Determine the (x, y) coordinate at the center of the cell enclosing the given text.  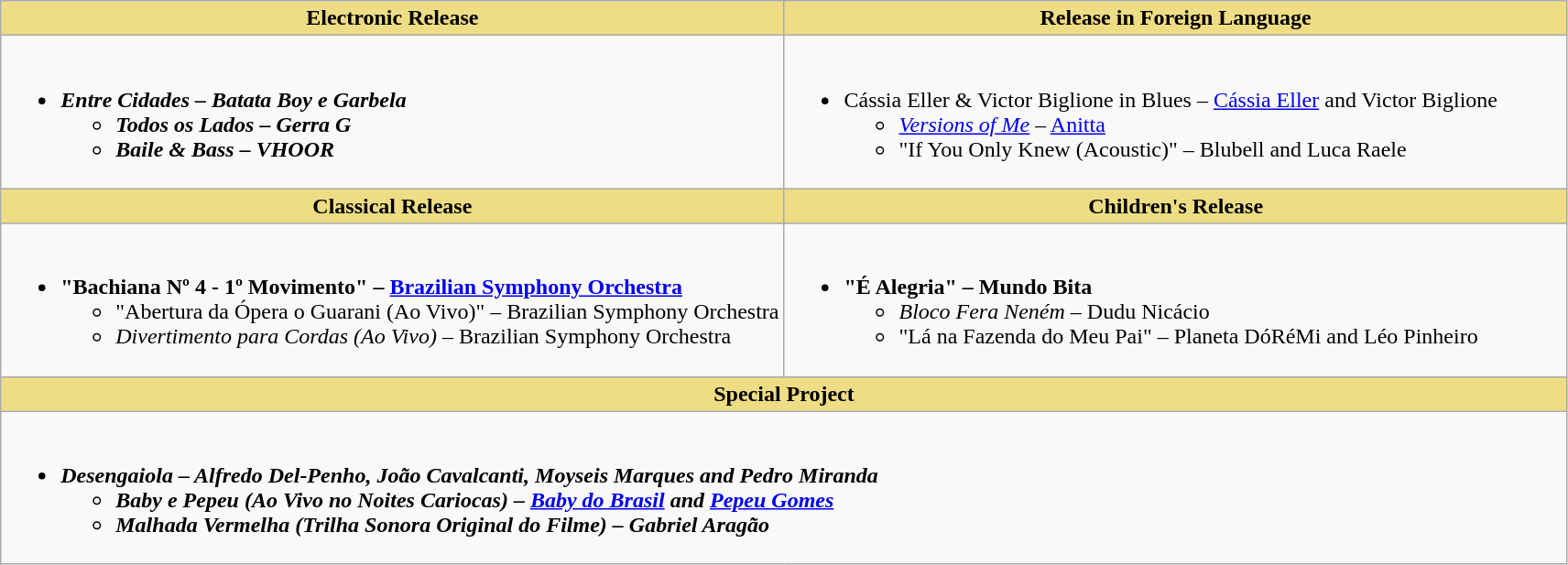
Entre Cidades – Batata Boy e GarbelaTodos os Lados – Gerra GBaile & Bass – VHOOR (392, 112)
Classical Release (392, 206)
Release in Foreign Language (1176, 18)
Electronic Release (392, 18)
Special Project (784, 394)
Children's Release (1176, 206)
"É Alegria" – Mundo BitaBloco Fera Neném – Dudu Nicácio"Lá na Fazenda do Meu Pai" – Planeta DóRéMi and Léo Pinheiro (1176, 300)
